Return the (x, y) coordinate for the center point of the cell that contains the specified text.  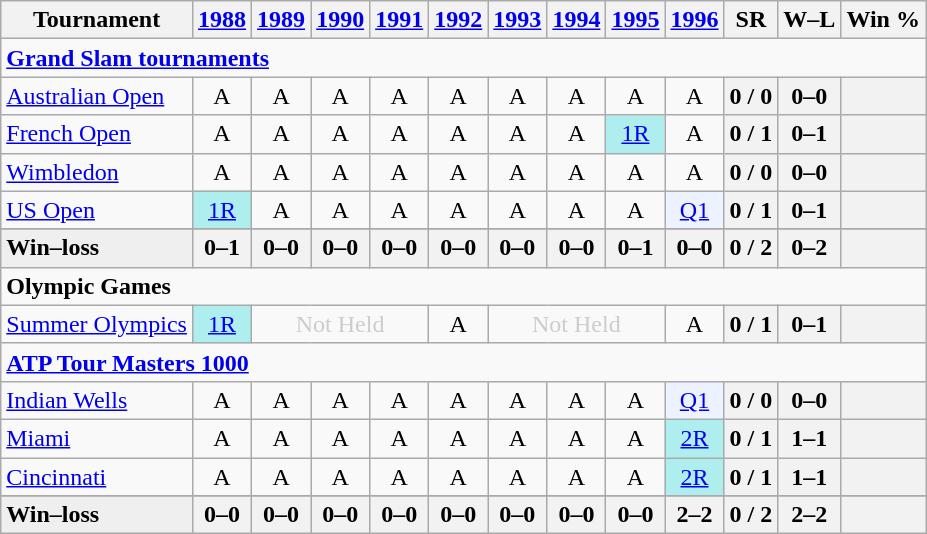
Win % (884, 20)
0–2 (810, 248)
Indian Wells (97, 400)
Miami (97, 438)
1992 (458, 20)
1993 (518, 20)
Summer Olympics (97, 324)
1996 (694, 20)
French Open (97, 134)
Cincinnati (97, 477)
SR (751, 20)
ATP Tour Masters 1000 (464, 362)
US Open (97, 210)
1994 (576, 20)
1991 (400, 20)
W–L (810, 20)
Wimbledon (97, 172)
Olympic Games (464, 286)
1990 (340, 20)
1995 (636, 20)
Grand Slam tournaments (464, 58)
1988 (222, 20)
1989 (282, 20)
Australian Open (97, 96)
Tournament (97, 20)
